Detect which cell encompasses the target text, then output its [x, y] center coordinate. 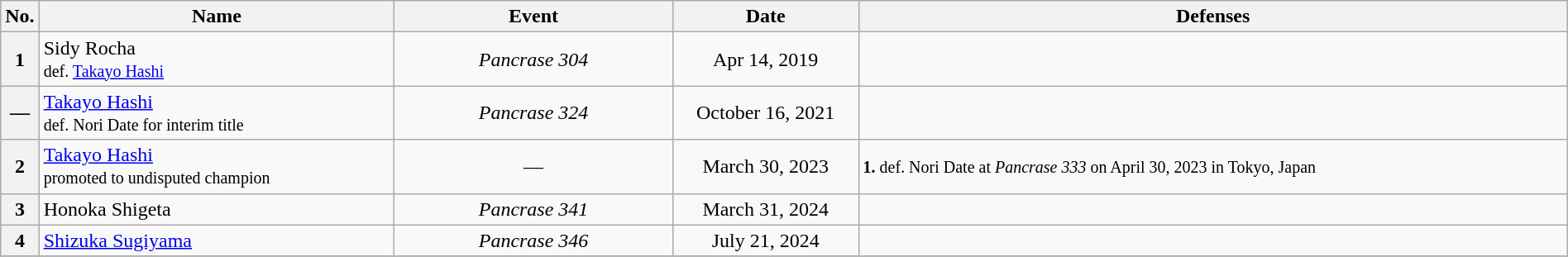
3 [20, 209]
1 [20, 59]
October 16, 2021 [766, 112]
Shizuka Sugiyama [217, 240]
Apr 14, 2019 [766, 59]
Date [766, 17]
4 [20, 240]
Takayo Hashi promoted to undisputed champion [217, 167]
2 [20, 167]
Defenses [1212, 17]
March 31, 2024 [766, 209]
Pancrase 341 [534, 209]
Sidy Rochadef. Takayo Hashi [217, 59]
Pancrase 324 [534, 112]
March 30, 2023 [766, 167]
Takayo Hashi def. Nori Date for interim title [217, 112]
Pancrase 304 [534, 59]
Name [217, 17]
Honoka Shigeta [217, 209]
No. [20, 17]
1. def. Nori Date at Pancrase 333 on April 30, 2023 in Tokyo, Japan [1212, 167]
Event [534, 17]
Pancrase 346 [534, 240]
July 21, 2024 [766, 240]
